Identify which cell holds the provided text, then report its [X, Y] central coordinate. 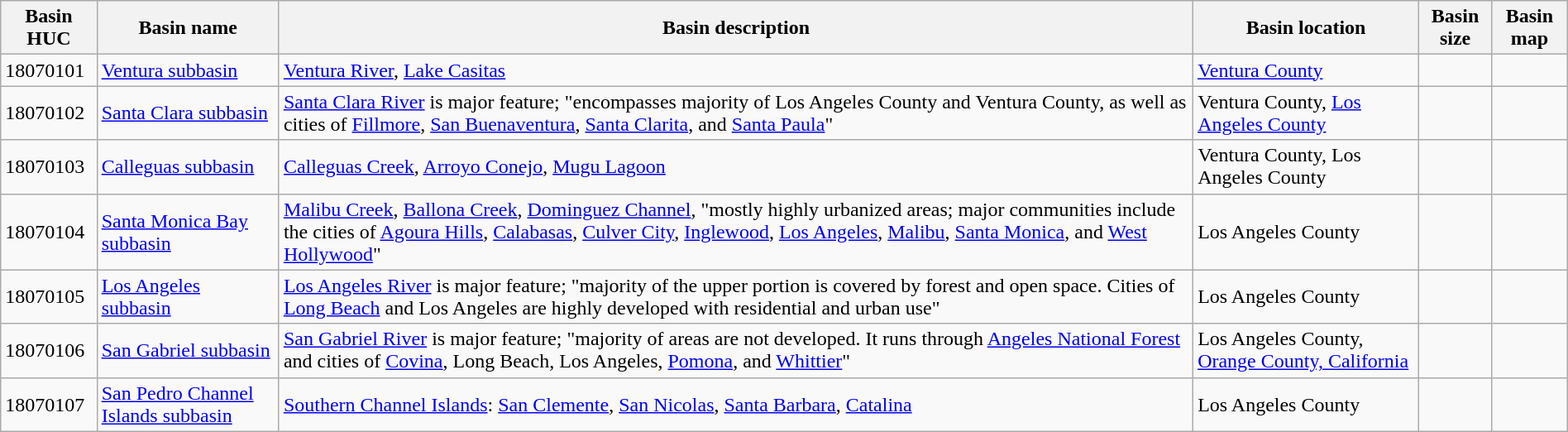
18070105 [49, 296]
Basin location [1307, 28]
18070103 [49, 167]
Calleguas subbasin [188, 167]
Los Angeles subbasin [188, 296]
18070106 [49, 351]
Basin description [736, 28]
18070104 [49, 232]
Basin HUC [49, 28]
Ventura County [1307, 70]
Calleguas Creek, Arroyo Conejo, Mugu Lagoon [736, 167]
18070101 [49, 70]
Basin name [188, 28]
San Gabriel subbasin [188, 351]
Basin size [1456, 28]
Southern Channel Islands: San Clemente, San Nicolas, Santa Barbara, Catalina [736, 404]
San Pedro Channel Islands subbasin [188, 404]
Santa Monica Bay subbasin [188, 232]
Ventura River, Lake Casitas [736, 70]
Santa Clara subbasin [188, 113]
18070102 [49, 113]
18070107 [49, 404]
Los Angeles County, Orange County, California [1307, 351]
Ventura subbasin [188, 70]
Basin map [1530, 28]
